Return (X, Y) of the center of cell containing provided text 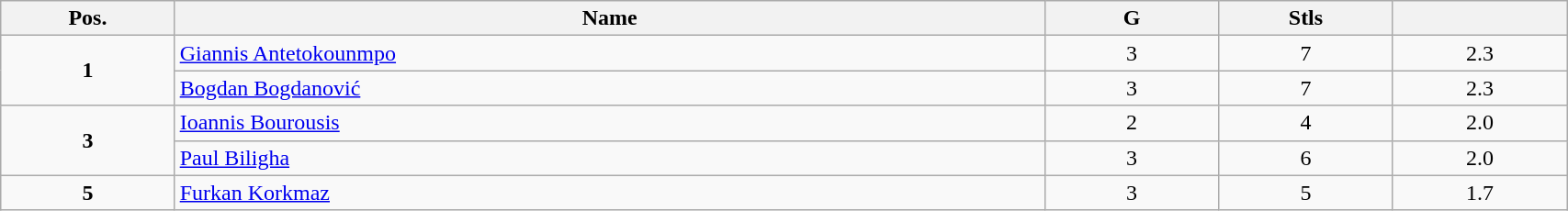
Ioannis Bourousis (610, 123)
Pos. (88, 18)
2 (1132, 123)
Bogdan Bogdanović (610, 88)
Giannis Antetokounmpo (610, 53)
Stls (1306, 18)
1.7 (1479, 193)
1 (88, 71)
G (1132, 18)
Furkan Korkmaz (610, 193)
Name (610, 18)
4 (1306, 123)
6 (1306, 158)
Paul Biligha (610, 158)
